Return [X, Y] of the center of cell containing provided text 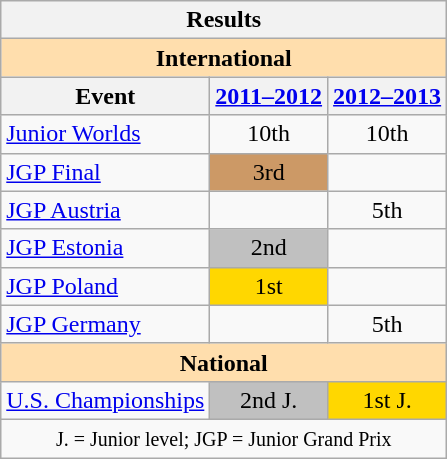
2nd [269, 248]
3rd [269, 172]
U.S. Championships [106, 400]
National [224, 362]
JGP Final [106, 172]
1st [269, 286]
Results [224, 20]
J. = Junior level; JGP = Junior Grand Prix [224, 438]
International [224, 58]
JGP Austria [106, 210]
Junior Worlds [106, 134]
2011–2012 [269, 96]
2nd J. [269, 400]
JGP Poland [106, 286]
1st J. [388, 400]
Event [106, 96]
JGP Germany [106, 324]
JGP Estonia [106, 248]
2012–2013 [388, 96]
